Return (x, y) of the center of cell containing provided text 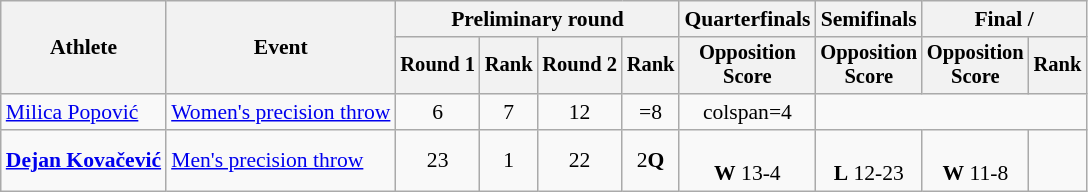
Semifinals (868, 19)
Round 1 (437, 66)
1 (509, 160)
Event (280, 48)
12 (579, 112)
L 12-23 (868, 160)
Athlete (84, 48)
Preliminary round (537, 19)
colspan=4 (747, 112)
Men's precision throw (280, 160)
23 (437, 160)
W 13-4 (747, 160)
Dejan Kovačević (84, 160)
W 11-8 (976, 160)
Quarterfinals (747, 19)
Final / (1004, 19)
6 (437, 112)
7 (509, 112)
22 (579, 160)
Milica Popović (84, 112)
Women's precision throw (280, 112)
=8 (651, 112)
Round 2 (579, 66)
2Q (651, 160)
